Find where the given text appears and provide that cell's center as (x, y) coordinate. 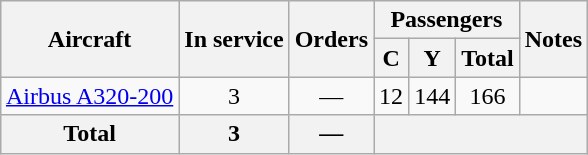
12 (392, 96)
144 (432, 96)
Passengers (447, 20)
166 (488, 96)
Notes (553, 39)
C (392, 58)
In service (234, 39)
Aircraft (89, 39)
Y (432, 58)
Airbus A320-200 (89, 96)
Orders (331, 39)
